Extract the (x, y) coordinate from the center of the cell holding the provided text.  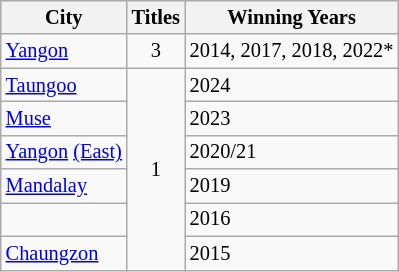
Titles (156, 17)
3 (156, 51)
2019 (292, 186)
Winning Years (292, 17)
2020/21 (292, 152)
Chaungzon (64, 253)
Muse (64, 118)
Taungoo (64, 85)
Mandalay (64, 186)
2023 (292, 118)
Yangon (East) (64, 152)
2014, 2017, 2018, 2022* (292, 51)
2024 (292, 85)
City (64, 17)
2015 (292, 253)
1 (156, 169)
Yangon (64, 51)
2016 (292, 219)
